Capture the cell that displays the provided text and extract its (x, y) central coordinate. 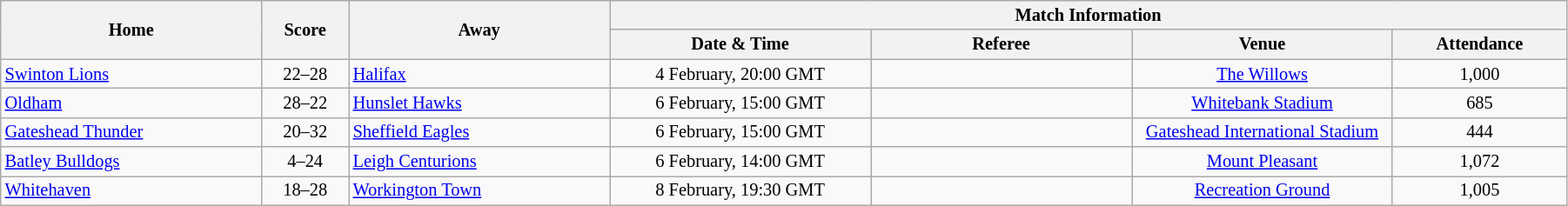
Mount Pleasant (1263, 162)
444 (1479, 132)
Date & Time (740, 44)
8 February, 19:30 GMT (740, 190)
28–22 (305, 103)
4 February, 20:00 GMT (740, 74)
1,000 (1479, 74)
Venue (1263, 44)
Referee (1002, 44)
Attendance (1479, 44)
Whitehaven (131, 190)
6 February, 14:00 GMT (740, 162)
Home (131, 30)
18–28 (305, 190)
Recreation Ground (1263, 190)
The Willows (1263, 74)
Away (479, 30)
Batley Bulldogs (131, 162)
22–28 (305, 74)
Workington Town (479, 190)
Swinton Lions (131, 74)
Halifax (479, 74)
20–32 (305, 132)
1,072 (1479, 162)
Score (305, 30)
Gateshead International Stadium (1263, 132)
Sheffield Eagles (479, 132)
4–24 (305, 162)
Gateshead Thunder (131, 132)
1,005 (1479, 190)
Leigh Centurions (479, 162)
Hunslet Hawks (479, 103)
Oldham (131, 103)
Match Information (1089, 15)
Whitebank Stadium (1263, 103)
685 (1479, 103)
